Scan for the cell matching the given text and deliver its (x, y) coordinate at center. 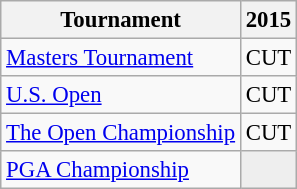
The Open Championship (121, 133)
Tournament (121, 20)
U.S. Open (121, 95)
2015 (268, 20)
PGA Championship (121, 170)
Masters Tournament (121, 58)
